Output the [X, Y] coordinate of the center of the cell containing the given text.  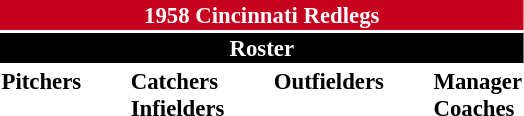
1958 Cincinnati Redlegs [262, 15]
Roster [262, 48]
